From the cell containing the given text, extract its center point as (x, y) coordinate. 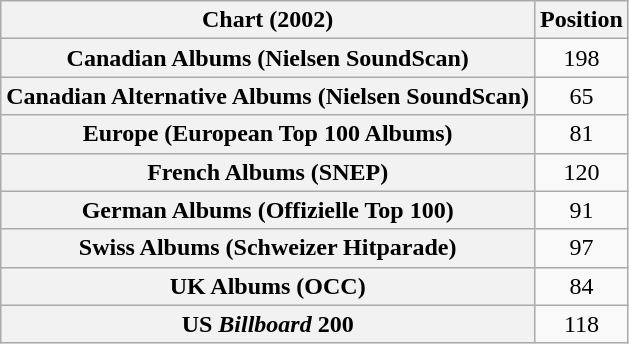
US Billboard 200 (268, 324)
81 (582, 134)
Canadian Albums (Nielsen SoundScan) (268, 58)
Swiss Albums (Schweizer Hitparade) (268, 248)
German Albums (Offizielle Top 100) (268, 210)
Position (582, 20)
198 (582, 58)
118 (582, 324)
Europe (European Top 100 Albums) (268, 134)
UK Albums (OCC) (268, 286)
Chart (2002) (268, 20)
French Albums (SNEP) (268, 172)
84 (582, 286)
65 (582, 96)
120 (582, 172)
97 (582, 248)
91 (582, 210)
Canadian Alternative Albums (Nielsen SoundScan) (268, 96)
